Provide the (x, y) coordinate of the cell's center where the given text is located.  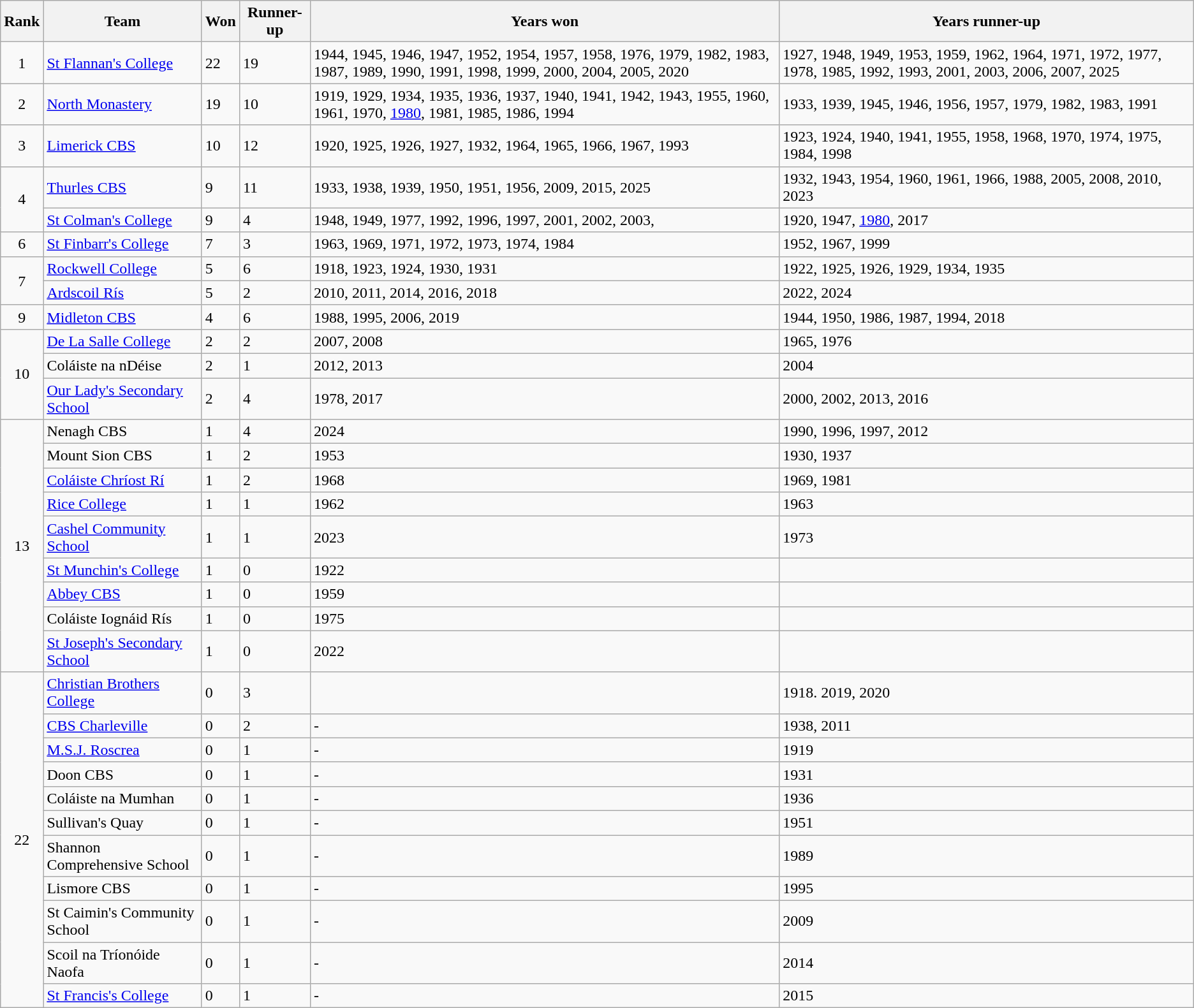
St Joseph's Secondary School (122, 652)
Coláiste Iognáid Rís (122, 618)
1988, 1995, 2006, 2019 (545, 317)
2023 (545, 537)
1962 (545, 504)
De La Salle College (122, 341)
Rice College (122, 504)
St Caimin's Community School (122, 922)
1963, 1969, 1971, 1972, 1973, 1974, 1984 (545, 244)
Coláiste na Mumhan (122, 798)
CBS Charleville (122, 726)
Nenagh CBS (122, 432)
Sullivan's Quay (122, 822)
Team (122, 22)
Abbey CBS (122, 594)
2024 (545, 432)
M.S.J. Roscrea (122, 750)
1933, 1939, 1945, 1946, 1956, 1957, 1979, 1982, 1983, 1991 (987, 105)
13 (22, 546)
1948, 1949, 1977, 1992, 1996, 1997, 2001, 2002, 2003, (545, 220)
St Colman's College (122, 220)
2014 (987, 963)
1927, 1948, 1949, 1953, 1959, 1962, 1964, 1971, 1972, 1977, 1978, 1985, 1992, 1993, 2001, 2003, 2006, 2007, 2025 (987, 62)
2022, 2024 (987, 293)
2012, 2013 (545, 365)
Thurles CBS (122, 187)
St Flannan's College (122, 62)
Runner-up (274, 22)
1920, 1947, 1980, 2017 (987, 220)
1919 (987, 750)
Won (221, 22)
Limerick CBS (122, 145)
1931 (987, 774)
St Munchin's College (122, 570)
1930, 1937 (987, 456)
1989 (987, 856)
11 (274, 187)
1965, 1976 (987, 341)
1922, 1925, 1926, 1929, 1934, 1935 (987, 268)
Shannon Comprehensive School (122, 856)
2010, 2011, 2014, 2016, 2018 (545, 293)
1975 (545, 618)
1944, 1945, 1946, 1947, 1952, 1954, 1957, 1958, 1976, 1979, 1982, 1983, 1987, 1989, 1990, 1991, 1998, 1999, 2000, 2004, 2005, 2020 (545, 62)
Christian Brothers College (122, 692)
2000, 2002, 2013, 2016 (987, 398)
1952, 1967, 1999 (987, 244)
Rockwell College (122, 268)
1922 (545, 570)
1932, 1943, 1954, 1960, 1961, 1966, 1988, 2005, 2008, 2010, 2023 (987, 187)
North Monastery (122, 105)
Coláiste Chríost Rí (122, 480)
Ardscoil Rís (122, 293)
St Finbarr's College (122, 244)
1933, 1938, 1939, 1950, 1951, 1956, 2009, 2015, 2025 (545, 187)
1973 (987, 537)
2004 (987, 365)
2022 (545, 652)
1968 (545, 480)
1995 (987, 889)
1959 (545, 594)
1963 (987, 504)
2015 (987, 996)
1953 (545, 456)
12 (274, 145)
Years runner-up (987, 22)
Coláiste na nDéise (122, 365)
Rank (22, 22)
1923, 1924, 1940, 1941, 1955, 1958, 1968, 1970, 1974, 1975, 1984, 1998 (987, 145)
Lismore CBS (122, 889)
1951 (987, 822)
1944, 1950, 1986, 1987, 1994, 2018 (987, 317)
1919, 1929, 1934, 1935, 1936, 1937, 1940, 1941, 1942, 1943, 1955, 1960, 1961, 1970, 1980, 1981, 1985, 1986, 1994 (545, 105)
Our Lady's Secondary School (122, 398)
1918, 1923, 1924, 1930, 1931 (545, 268)
Scoil na Tríonóide Naofa (122, 963)
1938, 2011 (987, 726)
St Francis's College (122, 996)
1936 (987, 798)
2007, 2008 (545, 341)
Cashel Community School (122, 537)
Mount Sion CBS (122, 456)
2009 (987, 922)
1969, 1981 (987, 480)
1978, 2017 (545, 398)
Midleton CBS (122, 317)
1990, 1996, 1997, 2012 (987, 432)
Years won (545, 22)
1920, 1925, 1926, 1927, 1932, 1964, 1965, 1966, 1967, 1993 (545, 145)
1918. 2019, 2020 (987, 692)
Doon CBS (122, 774)
